Scan for the cell matching the given text and deliver its [X, Y] coordinate at center. 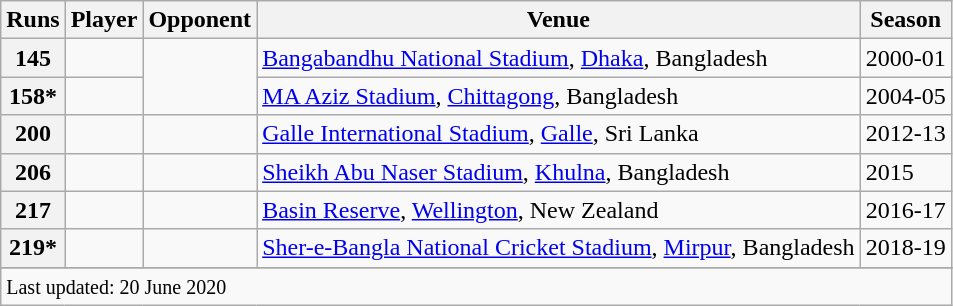
158* [33, 96]
Basin Reserve, Wellington, New Zealand [558, 210]
2012-13 [906, 134]
Galle International Stadium, Galle, Sri Lanka [558, 134]
2000-01 [906, 58]
MA Aziz Stadium, Chittagong, Bangladesh [558, 96]
Venue [558, 20]
217 [33, 210]
Runs [33, 20]
206 [33, 172]
200 [33, 134]
2015 [906, 172]
2004-05 [906, 96]
Sher-e-Bangla National Cricket Stadium, Mirpur, Bangladesh [558, 248]
145 [33, 58]
Opponent [200, 20]
Bangabandhu National Stadium, Dhaka, Bangladesh [558, 58]
2016-17 [906, 210]
219* [33, 248]
Sheikh Abu Naser Stadium, Khulna, Bangladesh [558, 172]
Season [906, 20]
2018-19 [906, 248]
Last updated: 20 June 2020 [476, 286]
Player [104, 20]
